Pinpoint the cell where the given text exists, returning its (X, Y) midpoint coordinate. 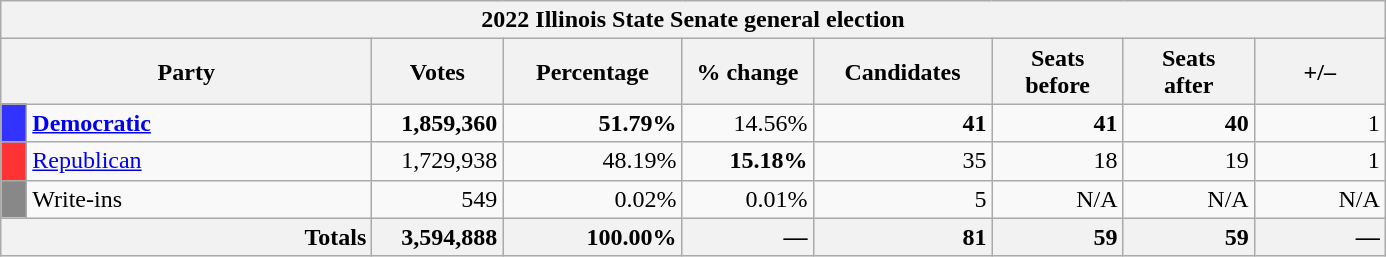
48.19% (592, 161)
100.00% (592, 237)
1,729,938 (438, 161)
Seatsafter (1188, 72)
Votes (438, 72)
51.79% (592, 123)
Republican (200, 161)
Party (186, 72)
1,859,360 (438, 123)
5 (902, 199)
3,594,888 (438, 237)
19 (1188, 161)
Percentage (592, 72)
0.01% (748, 199)
2022 Illinois State Senate general election (693, 20)
14.56% (748, 123)
Totals (186, 237)
0.02% (592, 199)
Write-ins (200, 199)
Seatsbefore (1058, 72)
% change (748, 72)
15.18% (748, 161)
18 (1058, 161)
549 (438, 199)
Candidates (902, 72)
40 (1188, 123)
81 (902, 237)
Democratic (200, 123)
+/– (1320, 72)
35 (902, 161)
